Capture the cell that displays the provided text and extract its [x, y] central coordinate. 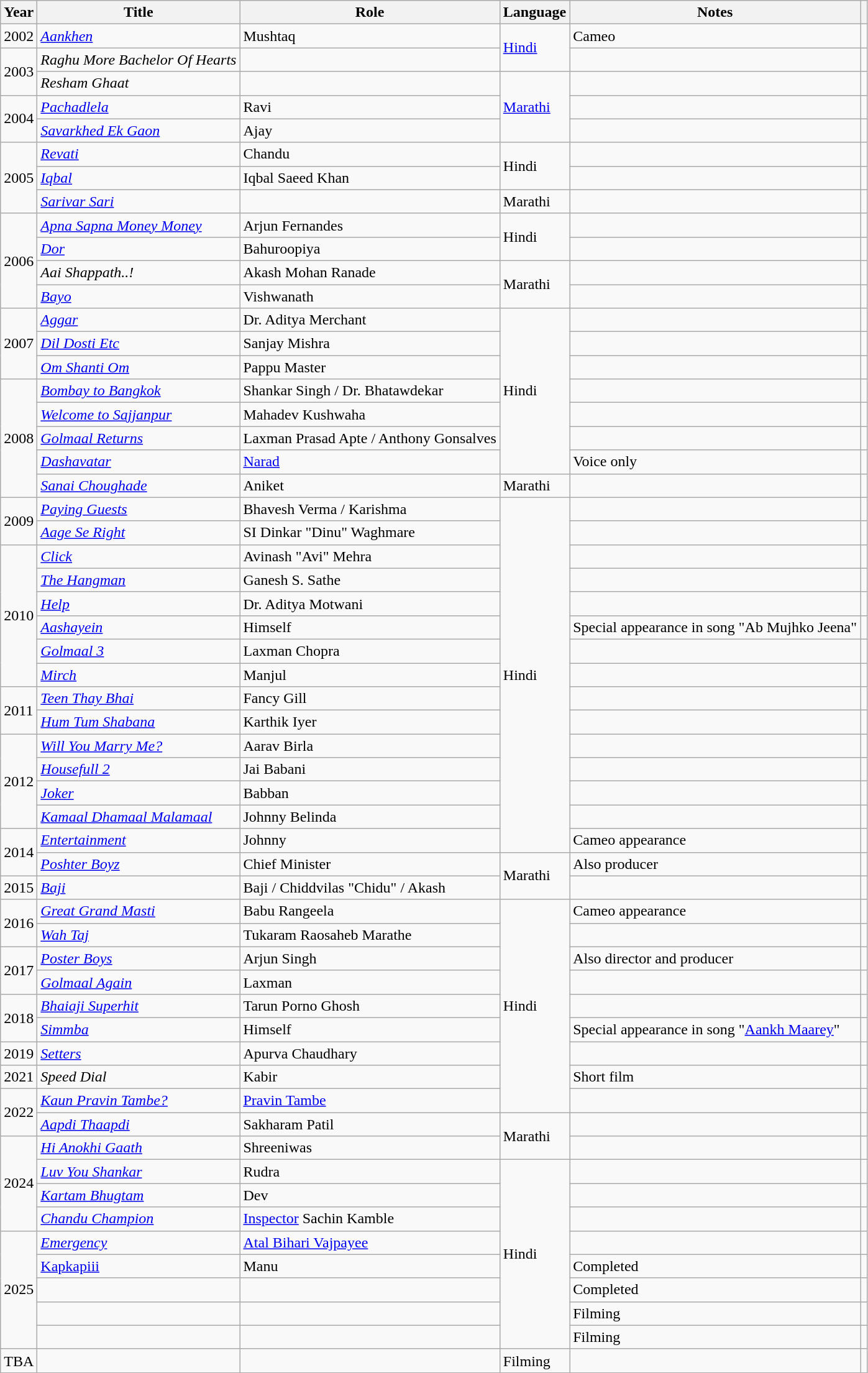
Raghu More Bachelor Of Hearts [139, 60]
Sarivar Sari [139, 201]
Vishwanath [370, 296]
Manu [370, 1266]
Simmba [139, 1029]
Shankar Singh / Dr. Bhatawdekar [370, 391]
Aapdi Thaapdi [139, 1124]
Babban [370, 793]
Cameo [715, 36]
2002 [19, 36]
Arjun Fernandes [370, 225]
Narad [370, 462]
Baji [139, 888]
Aai Shappath..! [139, 272]
2012 [19, 781]
Chandu [370, 154]
Chandu Champion [139, 1219]
2021 [19, 1077]
Aankhen [139, 36]
2016 [19, 923]
Rudra [370, 1172]
Johnny [370, 840]
Aarav Birla [370, 746]
Bahuroopiya [370, 249]
Manjul [370, 674]
Kamaal Dhamaal Malamaal [139, 817]
2003 [19, 71]
Sanjay Mishra [370, 344]
Speed Dial [139, 1077]
Baji / Chiddvilas "Chidu" / Akash [370, 888]
SI Dinkar "Dinu" Waghmare [370, 533]
2018 [19, 1017]
Pappu Master [370, 367]
Role [370, 12]
Bhavesh Verma / Karishma [370, 509]
2014 [19, 852]
Paying Guests [139, 509]
Revati [139, 154]
Om Shanti Om [139, 367]
Iqbal Saeed Khan [370, 178]
Dr. Aditya Motwani [370, 604]
TBA [19, 1361]
Laxman Chopra [370, 651]
Welcome to Sajjanpur [139, 415]
Golmaal Again [139, 982]
Joker [139, 793]
Entertainment [139, 840]
Laxman Prasad Apte / Anthony Gonsalves [370, 438]
Resham Ghaat [139, 83]
Kapkapiii [139, 1266]
Karthik Iyer [370, 722]
Avinash "Avi" Mehra [370, 556]
Apurva Chaudhary [370, 1054]
2024 [19, 1183]
Jai Babani [370, 769]
Also producer [715, 864]
Title [139, 12]
2008 [19, 438]
Ganesh S. Sathe [370, 580]
Poshter Boyz [139, 864]
Tukaram Raosaheb Marathe [370, 935]
Hi Anokhi Gaath [139, 1148]
Golmaal 3 [139, 651]
Johnny Belinda [370, 817]
2009 [19, 521]
Ravi [370, 107]
Iqbal [139, 178]
2006 [19, 260]
Aniket [370, 485]
Arjun Singh [370, 958]
Notes [715, 12]
Aage Se Right [139, 533]
Pravin Tambe [370, 1101]
2010 [19, 615]
Setters [139, 1054]
Inspector Sachin Kamble [370, 1219]
Emergency [139, 1242]
Special appearance in song "Ab Mujhko Jeena" [715, 627]
Sakharam Patil [370, 1124]
Aggar [139, 320]
Babu Rangeela [370, 911]
Great Grand Masti [139, 911]
The Hangman [139, 580]
Savarkhed Ek Gaon [139, 131]
Help [139, 604]
Kartam Bhugtam [139, 1195]
Dr. Aditya Merchant [370, 320]
Will You Marry Me? [139, 746]
Teen Thay Bhai [139, 699]
Housefull 2 [139, 769]
2019 [19, 1054]
Year [19, 12]
Sanai Choughade [139, 485]
2022 [19, 1113]
Luv You Shankar [139, 1172]
Language [534, 12]
Laxman [370, 982]
Shreeniwas [370, 1148]
Golmaal Returns [139, 438]
Short film [715, 1077]
Poster Boys [139, 958]
Aashayein [139, 627]
Kaun Pravin Tambe? [139, 1101]
Mahadev Kushwaha [370, 415]
Bayo [139, 296]
Apna Sapna Money Money [139, 225]
Mushtaq [370, 36]
Ajay [370, 131]
Dev [370, 1195]
Dil Dosti Etc [139, 344]
2011 [19, 710]
Wah Taj [139, 935]
2004 [19, 119]
2005 [19, 178]
Akash Mohan Ranade [370, 272]
Dor [139, 249]
2007 [19, 344]
Mirch [139, 674]
Tarun Porno Ghosh [370, 1006]
Special appearance in song "Aankh Maarey" [715, 1029]
Fancy Gill [370, 699]
Bhaiaji Superhit [139, 1006]
Kabir [370, 1077]
Voice only [715, 462]
Bombay to Bangkok [139, 391]
Dashavatar [139, 462]
Pachadlela [139, 107]
Also director and producer [715, 958]
Chief Minister [370, 864]
Atal Bihari Vajpayee [370, 1242]
2025 [19, 1290]
Hum Tum Shabana [139, 722]
Click [139, 556]
2015 [19, 888]
2017 [19, 970]
